Search for the cell housing the specified text and yield its [X, Y] center coordinate. 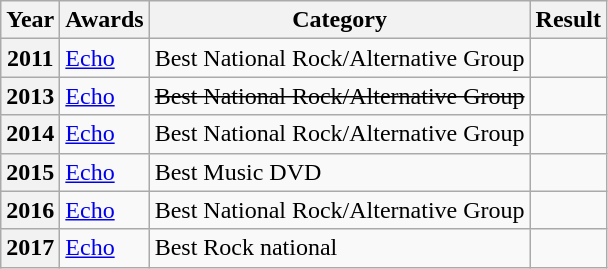
2017 [30, 248]
Best Rock national [340, 248]
Category [340, 20]
Result [568, 20]
2016 [30, 210]
Year [30, 20]
Best Music DVD [340, 172]
Awards [104, 20]
2014 [30, 134]
2015 [30, 172]
2011 [30, 58]
2013 [30, 96]
